Pinpoint the cell where the given text exists, returning its [x, y] midpoint coordinate. 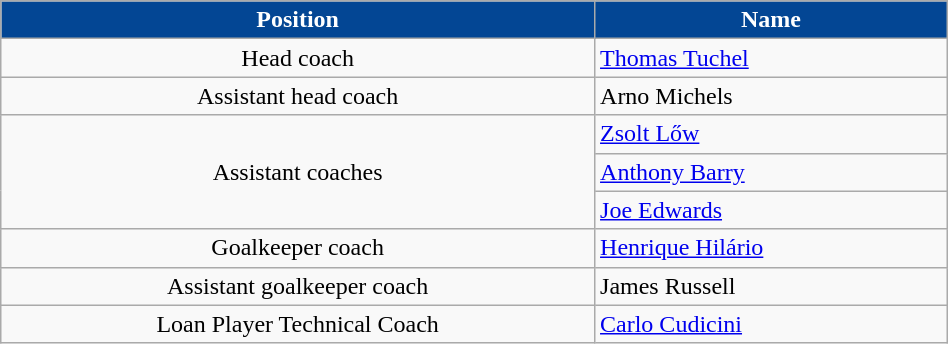
Assistant coaches [298, 172]
Thomas Tuchel [772, 58]
Assistant goalkeeper coach [298, 286]
Position [298, 20]
Carlo Cudicini [772, 324]
Zsolt Lőw [772, 134]
Name [772, 20]
Assistant head coach [298, 96]
Head coach [298, 58]
Henrique Hilário [772, 248]
Joe Edwards [772, 210]
Goalkeeper coach [298, 248]
Loan Player Technical Coach [298, 324]
James Russell [772, 286]
Anthony Barry [772, 172]
Arno Michels [772, 96]
